Extract the (x, y) coordinate from the center of the cell holding the provided text.  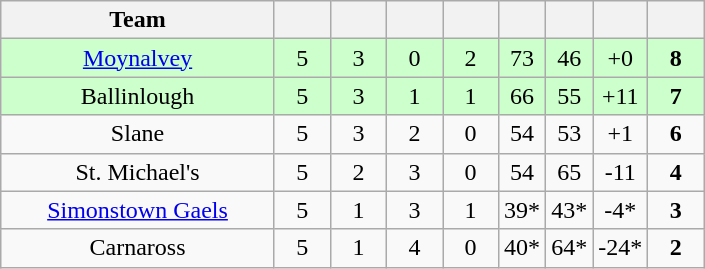
66 (522, 96)
St. Michael's (138, 172)
46 (570, 58)
73 (522, 58)
43* (570, 210)
Moynalvey (138, 58)
40* (522, 248)
+11 (620, 96)
7 (676, 96)
65 (570, 172)
-11 (620, 172)
39* (522, 210)
-24* (620, 248)
6 (676, 134)
55 (570, 96)
53 (570, 134)
8 (676, 58)
64* (570, 248)
Slane (138, 134)
Team (138, 20)
+1 (620, 134)
Ballinlough (138, 96)
+0 (620, 58)
-4* (620, 210)
Carnaross (138, 248)
Simonstown Gaels (138, 210)
